Capture the cell that displays the provided text and extract its (x, y) central coordinate. 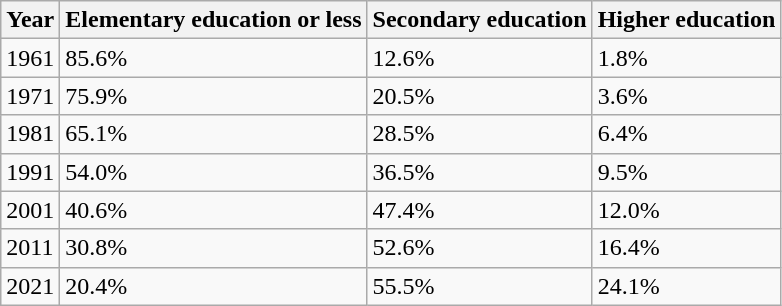
20.5% (480, 96)
3.6% (686, 96)
2001 (30, 210)
1981 (30, 134)
16.4% (686, 248)
Year (30, 20)
54.0% (214, 172)
2021 (30, 286)
1.8% (686, 58)
65.1% (214, 134)
24.1% (686, 286)
Elementary education or less (214, 20)
1991 (30, 172)
40.6% (214, 210)
55.5% (480, 286)
Higher education (686, 20)
85.6% (214, 58)
52.6% (480, 248)
20.4% (214, 286)
6.4% (686, 134)
36.5% (480, 172)
Secondary education (480, 20)
1961 (30, 58)
28.5% (480, 134)
12.0% (686, 210)
30.8% (214, 248)
75.9% (214, 96)
9.5% (686, 172)
47.4% (480, 210)
1971 (30, 96)
12.6% (480, 58)
2011 (30, 248)
